Locate the cell with the specified text and output its (x, y) center coordinate. 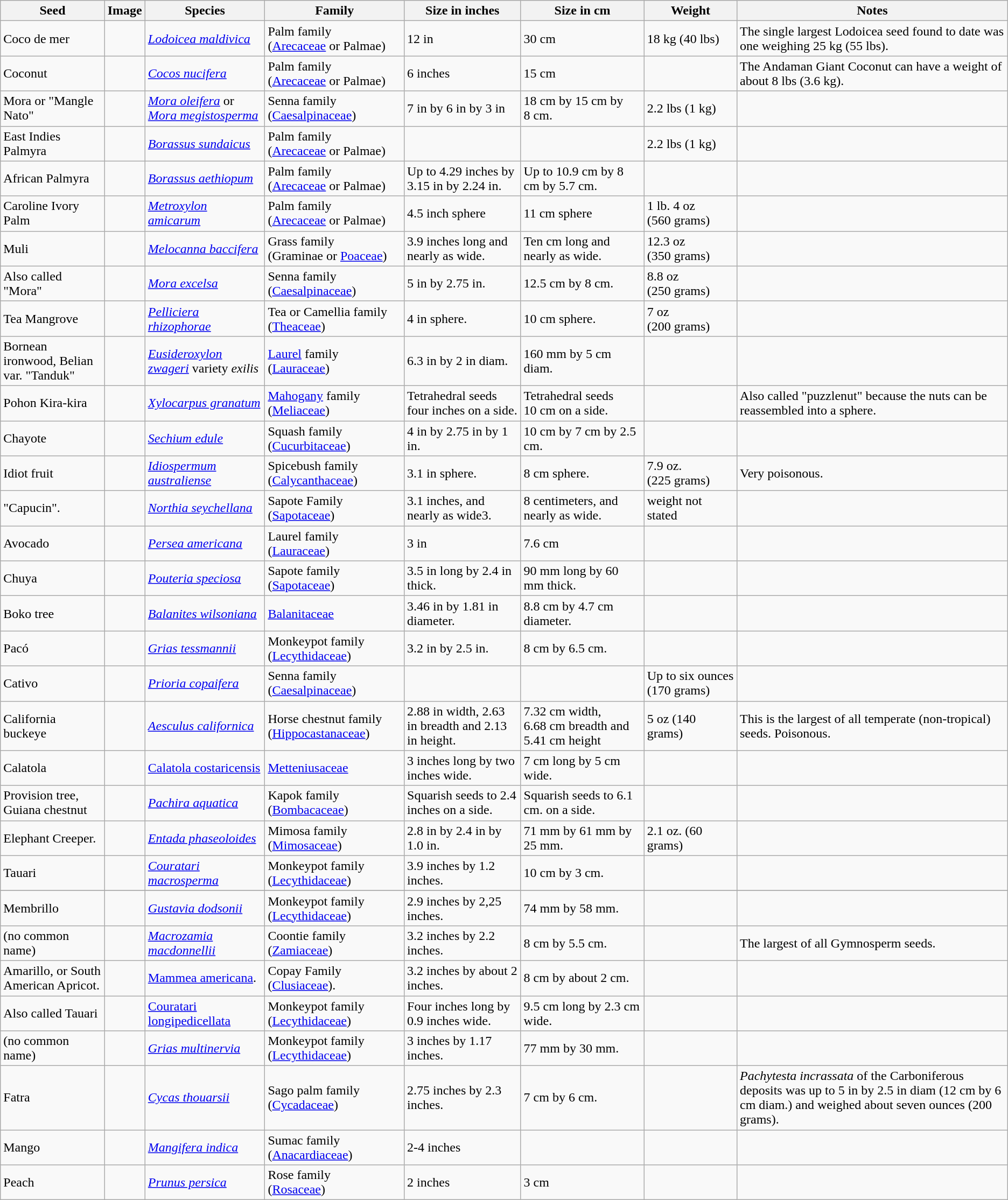
Pelliciera rhizophorae (205, 319)
Squarish seeds to 2.4 inches on a side. (463, 803)
Borassus aethiopum (205, 179)
Gustavia dodsonii (205, 908)
7.9 oz. (225 grams) (690, 474)
12.5 cm by 8 cm. (583, 283)
Coco de mer (53, 39)
30 cm (583, 39)
7 in by 6 in by 3 in (463, 109)
Mangifera indica (205, 1148)
8 cm by about 2 cm. (583, 978)
Bornean ironwood, Belian var. "Tanduk" (53, 361)
Grias multinervia (205, 1049)
Pacó (53, 648)
Mango (53, 1148)
Also called "Mora" (53, 283)
African Palmyra (53, 179)
5 in by 2.75 in. (463, 283)
Cycas thouarsii (205, 1098)
Coconut (53, 73)
Tauari (53, 873)
Seed (53, 11)
2.9 inches by 2,25 inches. (463, 908)
Grias tessmannii (205, 648)
Aesculus californica (205, 726)
4 in sphere. (463, 319)
8.8 cm by 4.7 cm diameter. (583, 614)
3 cm (583, 1182)
15 cm (583, 73)
Membrillo (53, 908)
Elephant Creeper. (53, 838)
Pachira aquatica (205, 803)
Copay Family (Clusiaceae). (335, 978)
Mahogany family(Meliaceae) (335, 403)
Family (335, 11)
East Indies Palmyra (53, 143)
Tetrahedral seeds four inches on a side. (463, 403)
Also called Tauari (53, 1013)
Sago palm family(Cycadaceae) (335, 1098)
The single largest Lodoicea seed found to date was one weighing 25 kg (55 lbs). (872, 39)
8 cm sphere. (583, 474)
Provision tree, Guiana chestnut (53, 803)
Chuya (53, 578)
Sumac family(Anacardiaceae) (335, 1148)
Horse chestnut family (Hippocastanaceae) (335, 726)
7 cm long by 5 cm wide. (583, 768)
Chayote (53, 438)
Rose family(Rosaceae) (335, 1182)
Calatola (53, 768)
160 mm by 5 cm diam. (583, 361)
2 inches (463, 1182)
2.75 inches by 2.3 inches. (463, 1098)
Couratari longipedicellata (205, 1013)
Mimosa family(Mimosaceae) (335, 838)
10 cm by 7 cm by 2.5 cm. (583, 438)
Species (205, 11)
Idiot fruit (53, 474)
3.2 inches by about 2 inches. (463, 978)
Squash family(Cucurbitaceae) (335, 438)
Calatola costaricensis (205, 768)
8.8 oz (250 grams) (690, 283)
Sapote Family (Sapotaceae) (335, 508)
3.1 inches, and nearly as wide3. (463, 508)
Amarillo, or South American Apricot. (53, 978)
8 cm by 5.5 cm. (583, 943)
Kapok family (Bombacaceae) (335, 803)
Muli (53, 249)
6 inches (463, 73)
Caroline Ivory Palm (53, 213)
3.9 inches by 1.2 inches. (463, 873)
Tea Mangrove (53, 319)
weight not stated (690, 508)
Couratari macrosperma (205, 873)
Pachytesta incrassata of the Carboniferous deposits was up to 5 in by 2.5 in diam (12 cm by 6 cm diam.) and weighed about seven ounces (200 grams). (872, 1098)
Tea or Camellia family(Theaceae) (335, 319)
74 mm by 58 mm. (583, 908)
8 centimeters, and nearly as wide. (583, 508)
3.2 in by 2.5 in. (463, 648)
Balanites wilsoniana (205, 614)
2.88 in width, 2.63 in breadth and 2.13 in height. (463, 726)
3.1 in sphere. (463, 474)
4.5 inch sphere (463, 213)
18 cm by 15 cm by 8 cm. (583, 109)
Prunus persica (205, 1182)
Up to 4.29 inches by 3.15 in by 2.24 in. (463, 179)
Squarish seeds to 6.1 cm. on a side. (583, 803)
Idiospermum australiense (205, 474)
Coontie family(Zamiaceae) (335, 943)
2.1 oz. (60 grams) (690, 838)
7.32 cm width, 6.68 cm breadth and 5.41 cm height (583, 726)
Entada phaseoloides (205, 838)
Ten cm long and nearly as wide. (583, 249)
Weight (690, 11)
7 oz (200 grams) (690, 319)
Spicebush family(Calycanthaceae) (335, 474)
Mora or "Mangle Nato" (53, 109)
Balanitaceae (335, 614)
3 in (463, 544)
Mora oleifera or Mora megistosperma (205, 109)
11 cm sphere (583, 213)
9.5 cm long by 2.3 cm wide. (583, 1013)
7.6 cm (583, 544)
Sechium edule (205, 438)
Size in cm (583, 11)
Mammea americana. (205, 978)
Persea americana (205, 544)
3.46 in by 1.81 in diameter. (463, 614)
71 mm by 61 mm by 25 mm. (583, 838)
California buckeye (53, 726)
Sapote family (Sapotaceae) (335, 578)
12.3 oz (350 grams) (690, 249)
The largest of all Gymnosperm seeds. (872, 943)
Eusideroxylon zwageri variety exilis (205, 361)
Fatra (53, 1098)
8 cm by 6.5 cm. (583, 648)
3.5 in long by 2.4 in thick. (463, 578)
10 cm by 3 cm. (583, 873)
Mora excelsa (205, 283)
Pouteria speciosa (205, 578)
The Andaman Giant Coconut can have a weight of about 8 lbs (3.6 kg). (872, 73)
Size in inches (463, 11)
6.3 in by 2 in diam. (463, 361)
3.9 inches long and nearly as wide. (463, 249)
Pohon Kira-kira (53, 403)
90 mm long by 60 mm thick. (583, 578)
Lodoicea maldivica (205, 39)
Prioria copaifera (205, 684)
Borassus sundaicus (205, 143)
Notes (872, 11)
4 in by 2.75 in by 1 in. (463, 438)
1 lb. 4 oz (560 grams) (690, 213)
Northia seychellana (205, 508)
Image (125, 11)
"Capucin". (53, 508)
7 cm by 6 cm. (583, 1098)
Tetrahedral seeds 10 cm on a side. (583, 403)
Up to six ounces (170 grams) (690, 684)
Four inches long by 0.9 inches wide. (463, 1013)
Avocado (53, 544)
3.2 inches by 2.2 inches. (463, 943)
Monkeypot family (Lecythidaceae) (335, 1013)
3 inches long by two inches wide. (463, 768)
12 in (463, 39)
Metroxylon amicarum (205, 213)
3 inches by 1.17 inches. (463, 1049)
Also called "puzzlenut" because the nuts can be reassembled into a sphere. (872, 403)
Melocanna baccifera (205, 249)
2.8 in by 2.4 in by 1.0 in. (463, 838)
Very poisonous. (872, 474)
Cocos nucifera (205, 73)
Grass family(Graminae or Poaceae) (335, 249)
77 mm by 30 mm. (583, 1049)
Cativo (53, 684)
5 oz (140 grams) (690, 726)
Boko tree (53, 614)
Metteniusaceae (335, 768)
Peach (53, 1182)
2-4 inches (463, 1148)
Xylocarpus granatum (205, 403)
18 kg (40 lbs) (690, 39)
Up to 10.9 cm by 8 cm by 5.7 cm. (583, 179)
Macrozamia macdonnellii (205, 943)
10 cm sphere. (583, 319)
This is the largest of all temperate (non-tropical) seeds. Poisonous. (872, 726)
